Capture the cell that displays the provided text and extract its [X, Y] central coordinate. 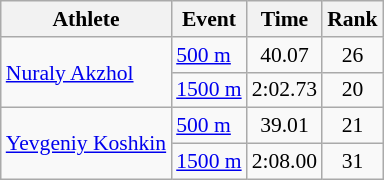
26 [352, 55]
2:02.73 [284, 90]
40.07 [284, 55]
Nuraly Akzhol [86, 72]
Event [208, 19]
Time [284, 19]
Rank [352, 19]
21 [352, 126]
2:08.00 [284, 162]
Yevgeniy Koshkin [86, 144]
Athlete [86, 19]
20 [352, 90]
39.01 [284, 126]
31 [352, 162]
